Capture the cell that displays the provided text and extract its (X, Y) central coordinate. 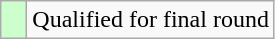
Qualified for final round (151, 20)
